Return the (x, y) coordinate for the center point of the cell that contains the specified text.  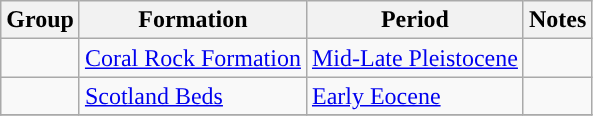
Group (40, 20)
Coral Rock Formation (192, 58)
Early Eocene (414, 96)
Notes (557, 20)
Scotland Beds (192, 96)
Period (414, 20)
Formation (192, 20)
Mid-Late Pleistocene (414, 58)
